Scan for the cell matching the given text and deliver its (X, Y) coordinate at center. 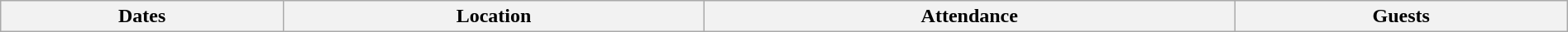
Guests (1401, 16)
Attendance (969, 16)
Location (495, 16)
Dates (142, 16)
